Identify which cell holds the provided text, then report its [x, y] central coordinate. 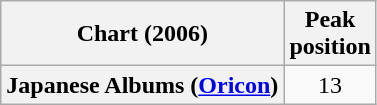
Japanese Albums (Oricon) [142, 85]
Chart (2006) [142, 34]
13 [330, 85]
Peakposition [330, 34]
